Determine the [X, Y] coordinate at the center of the cell enclosing the given text.  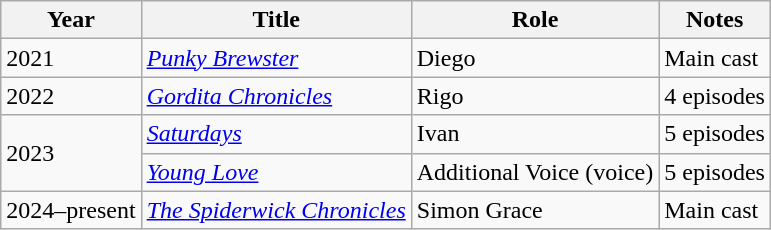
Additional Voice (voice) [534, 172]
2024–present [71, 210]
Rigo [534, 96]
4 episodes [715, 96]
Gordita Chronicles [276, 96]
Young Love [276, 172]
Ivan [534, 134]
Year [71, 20]
Role [534, 20]
The Spiderwick Chronicles [276, 210]
Punky Brewster [276, 58]
Simon Grace [534, 210]
2022 [71, 96]
Notes [715, 20]
Saturdays [276, 134]
Title [276, 20]
2021 [71, 58]
Diego [534, 58]
2023 [71, 153]
